Locate the cell with the specified text and output its (x, y) center coordinate. 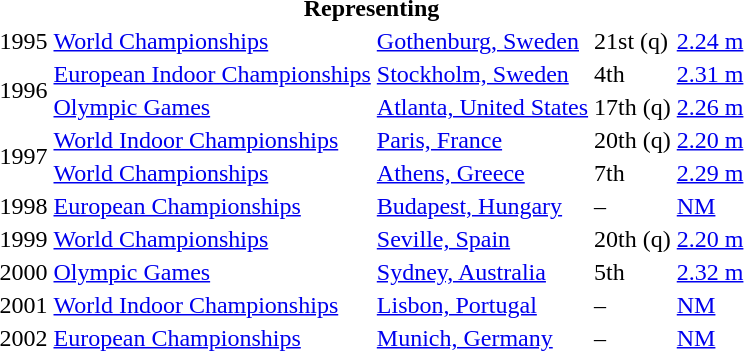
5th (633, 272)
Seville, Spain (482, 239)
Budapest, Hungary (482, 206)
European Championships (212, 206)
Stockholm, Sweden (482, 74)
21st (q) (633, 41)
Athens, Greece (482, 173)
Atlanta, United States (482, 107)
Sydney, Australia (482, 272)
Gothenburg, Sweden (482, 41)
17th (q) (633, 107)
European Indoor Championships (212, 74)
Lisbon, Portugal (482, 305)
Paris, France (482, 140)
4th (633, 74)
7th (633, 173)
